Extract the [X, Y] coordinate from the center of the cell holding the provided text.  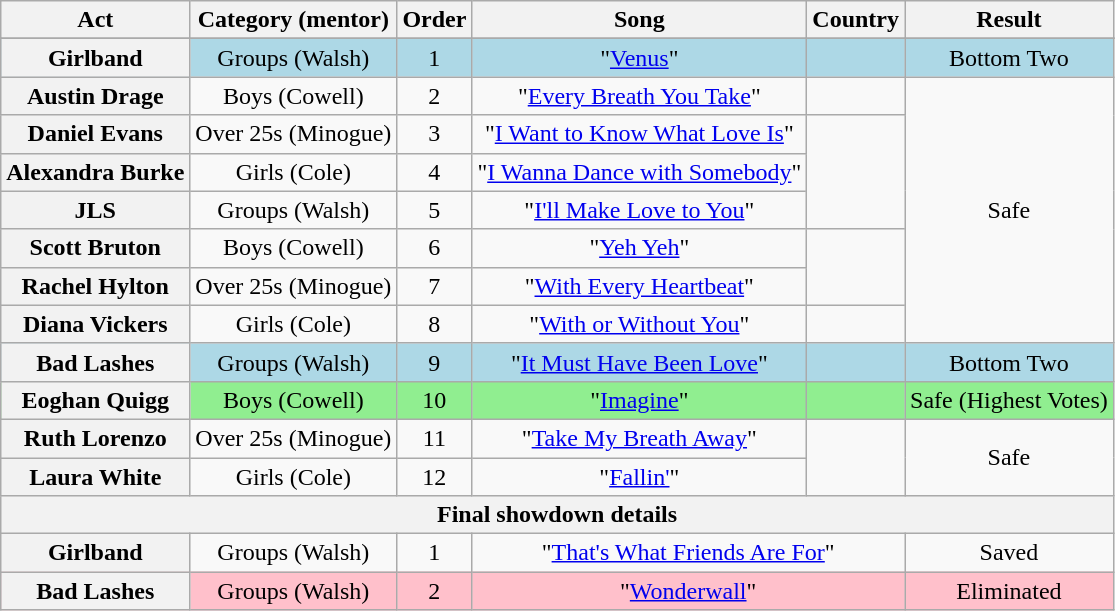
Laura White [96, 477]
"With Every Heartbeat" [640, 286]
Safe (Highest Votes) [1008, 400]
"With or Without You" [640, 324]
3 [434, 134]
4 [434, 172]
Saved [1008, 553]
10 [434, 400]
JLS [96, 210]
Result [1008, 20]
Order [434, 20]
Country [856, 20]
9 [434, 362]
Rachel Hylton [96, 286]
"I Wanna Dance with Somebody" [640, 172]
"I'll Make Love to You" [640, 210]
5 [434, 210]
"Venus" [640, 58]
6 [434, 248]
"Imagine" [640, 400]
"I Want to Know What Love Is" [640, 134]
Alexandra Burke [96, 172]
"Wonderwall" [688, 591]
"Take My Breath Away" [640, 438]
12 [434, 477]
"Fallin'" [640, 477]
Austin Drage [96, 96]
8 [434, 324]
"It Must Have Been Love" [640, 362]
Category (mentor) [294, 20]
"Yeh Yeh" [640, 248]
"Every Breath You Take" [640, 96]
Ruth Lorenzo [96, 438]
7 [434, 286]
Act [96, 20]
Diana Vickers [96, 324]
11 [434, 438]
Final showdown details [558, 515]
Eoghan Quigg [96, 400]
Eliminated [1008, 591]
Scott Bruton [96, 248]
Song [640, 20]
"That's What Friends Are For" [688, 553]
Daniel Evans [96, 134]
